Detect which cell encompasses the target text, then output its (X, Y) center coordinate. 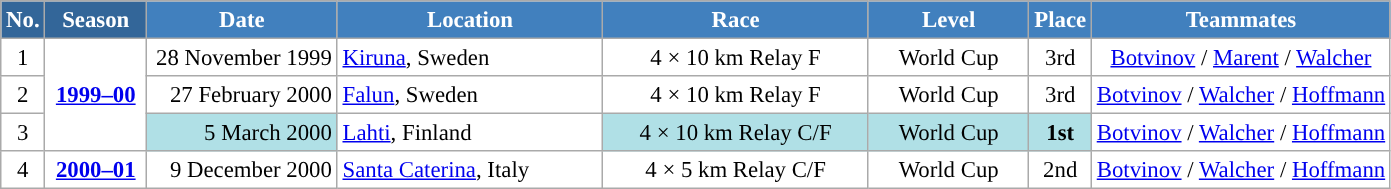
Race (736, 20)
9 December 2000 (242, 170)
2000–01 (96, 170)
Place (1060, 20)
Santa Caterina, Italy (470, 170)
4 (23, 170)
4 × 5 km Relay C/F (736, 170)
Date (242, 20)
Lahti, Finland (470, 133)
Location (470, 20)
1 (23, 58)
Kiruna, Sweden (470, 58)
No. (23, 20)
2nd (1060, 170)
27 February 2000 (242, 95)
Falun, Sweden (470, 95)
4 × 10 km Relay C/F (736, 133)
2 (23, 95)
5 March 2000 (242, 133)
Season (96, 20)
1999–00 (96, 96)
Level (948, 20)
Botvinov / Marent / Walcher (1240, 58)
1st (1060, 133)
3 (23, 133)
28 November 1999 (242, 58)
Teammates (1240, 20)
